Search for the cell housing the specified text and yield its (x, y) center coordinate. 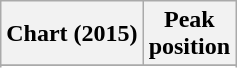
Chart (2015) (72, 34)
Peakposition (189, 34)
